Find where the given text appears and provide that cell's center as (x, y) coordinate. 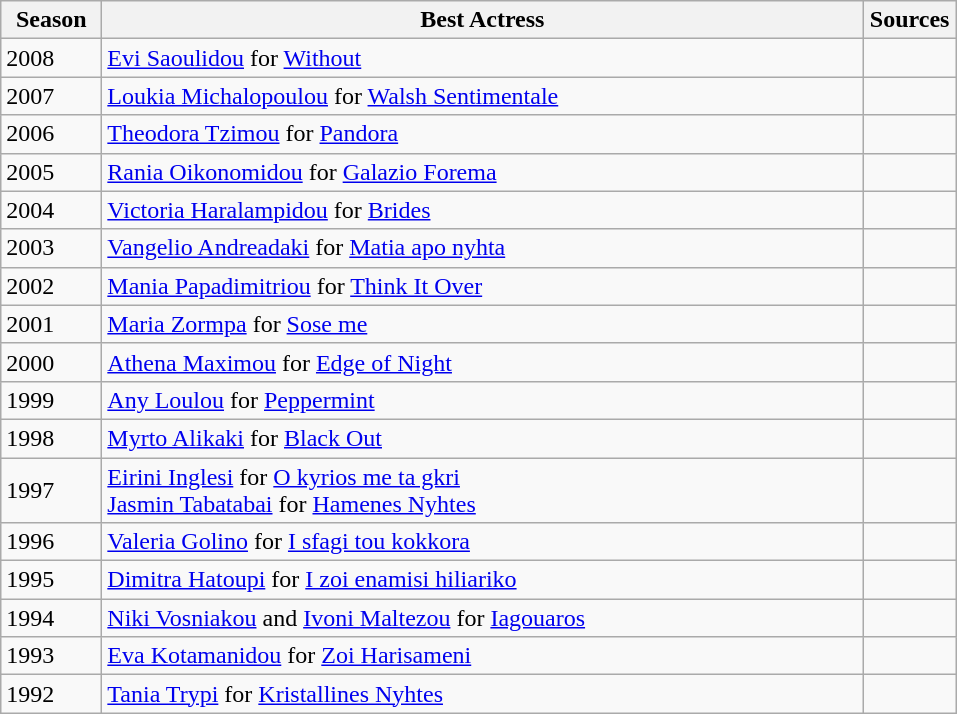
Niki Vosniakou and Ivoni Maltezou for Iagouaros (482, 618)
2006 (52, 134)
2001 (52, 324)
2005 (52, 172)
2000 (52, 362)
Eirini Inglesi for O kyrios me ta gkriJasmin Tabatabai for Hamenes Nyhtes (482, 490)
Theodora Tzimou for Pandora (482, 134)
Sources (910, 20)
1999 (52, 400)
2002 (52, 286)
Vangelio Andreadaki for Matia apo nyhta (482, 248)
Athena Maximou for Edge of Night (482, 362)
Rania Oikonomidou for Galazio Forema (482, 172)
Any Loulou for Peppermint (482, 400)
1997 (52, 490)
1995 (52, 580)
Tania Trypi for Kristallines Nyhtes (482, 694)
2004 (52, 210)
Loukia Michalopoulou for Walsh Sentimentale (482, 96)
Victoria Haralampidou for Brides (482, 210)
1996 (52, 542)
2007 (52, 96)
Season (52, 20)
2003 (52, 248)
Best Actress (482, 20)
1992 (52, 694)
Evi Saoulidou for Without (482, 58)
2008 (52, 58)
Myrto Alikaki for Black Out (482, 438)
1994 (52, 618)
Valeria Golino for I sfagi tou kokkora (482, 542)
Mania Papadimitriou for Think It Over (482, 286)
Maria Zormpa for Sose me (482, 324)
1993 (52, 656)
1998 (52, 438)
Eva Kotamanidou for Zoi Harisameni (482, 656)
Dimitra Hatoupi for I zoi enamisi hiliariko (482, 580)
